Output the (x, y) coordinate of the center of the cell containing the given text.  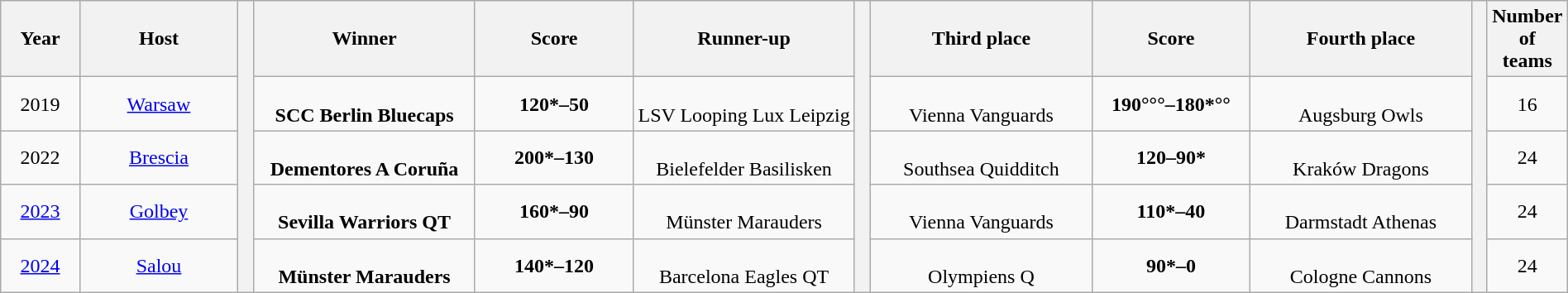
Salou (159, 265)
Bielefelder Basilisken (744, 157)
2022 (41, 157)
Olympiens Q (982, 265)
Southsea Quidditch (982, 157)
Brescia (159, 157)
Runner-up (744, 39)
Golbey (159, 212)
Cologne Cannons (1361, 265)
Sevilla Warriors QT (365, 212)
2019 (41, 104)
LSV Looping Lux Leipzig (744, 104)
120–90* (1171, 157)
Fourth place (1361, 39)
SCC Berlin Bluecaps (365, 104)
120*–50 (554, 104)
16 (1527, 104)
Host (159, 39)
Warsaw (159, 104)
Barcelona Eagles QT (744, 265)
Kraków Dragons (1361, 157)
Dementores A Coruña (365, 157)
110*–40 (1171, 212)
90*–0 (1171, 265)
200*–130 (554, 157)
Year (41, 39)
2024 (41, 265)
140*–120 (554, 265)
Number of teams (1527, 39)
Third place (982, 39)
190°°°–180*°° (1171, 104)
Darmstadt Athenas (1361, 212)
Winner (365, 39)
2023 (41, 212)
Augsburg Owls (1361, 104)
160*–90 (554, 212)
